Provide the [X, Y] coordinate of the cell's center where the given text is located.  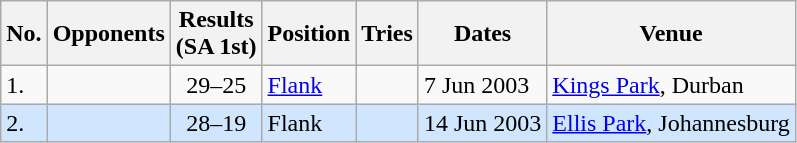
28–19 [216, 123]
1. [24, 85]
2. [24, 123]
Opponents [108, 34]
No. [24, 34]
7 Jun 2003 [482, 85]
14 Jun 2003 [482, 123]
Venue [672, 34]
Dates [482, 34]
29–25 [216, 85]
Tries [388, 34]
Position [309, 34]
Results(SA 1st) [216, 34]
Ellis Park, Johannesburg [672, 123]
Kings Park, Durban [672, 85]
